Detect which cell encompasses the target text, then output its [X, Y] center coordinate. 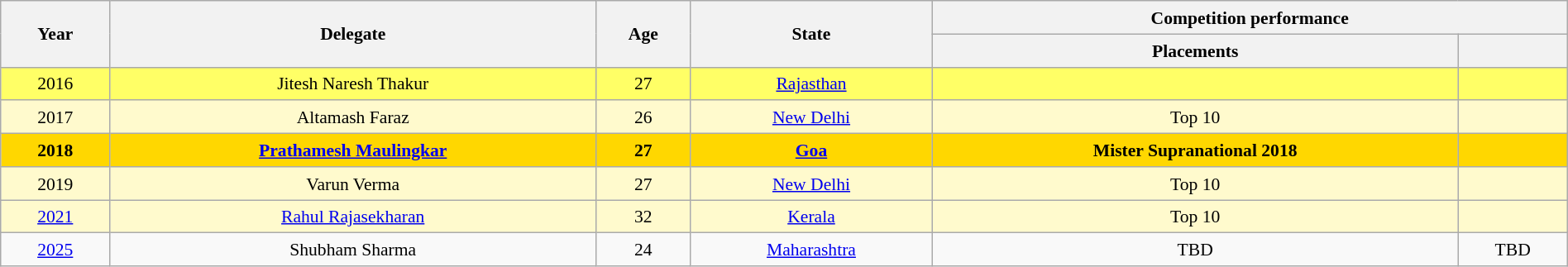
2019 [55, 184]
Kerala [811, 217]
Delegate [353, 34]
Rahul Rajasekharan [353, 217]
2021 [55, 217]
Rajasthan [811, 83]
Competition performance [1250, 17]
Jitesh Naresh Thakur [353, 83]
2017 [55, 117]
Age [643, 34]
2018 [55, 150]
32 [643, 217]
State [811, 34]
2025 [55, 250]
Year [55, 34]
Altamash Faraz [353, 117]
Varun Verma [353, 184]
Mister Supranational 2018 [1195, 150]
Placements [1195, 50]
24 [643, 250]
Goa [811, 150]
Maharashtra [811, 250]
2016 [55, 83]
Shubham Sharma [353, 250]
Prathamesh Maulingkar [353, 150]
26 [643, 117]
